Return the (X, Y) coordinate for the center point of the cell that contains the specified text.  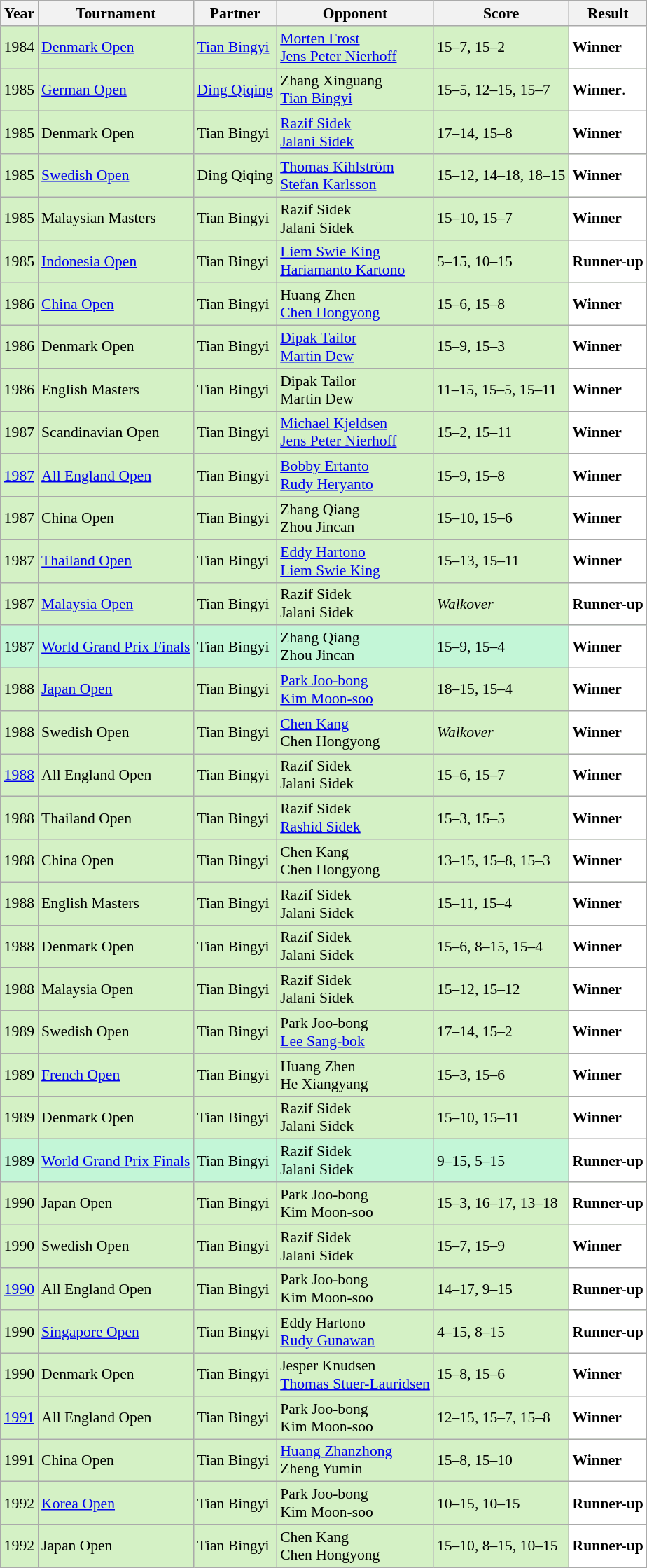
15–8, 15–10 (501, 1460)
10–15, 10–15 (501, 1504)
Michael Kjeldsen Jens Peter Nierhoff (355, 433)
Huang Zhen Chen Hongyong (355, 304)
15–10, 8–15, 10–15 (501, 1546)
Bobby Ertanto Rudy Heryanto (355, 475)
15–9, 15–8 (501, 475)
15–10, 15–11 (501, 1118)
15–9, 15–3 (501, 348)
15–7, 15–9 (501, 1246)
Partner (235, 13)
Eddy Hartono Rudy Gunawan (355, 1333)
Eddy Hartono Liem Swie King (355, 561)
4–15, 8–15 (501, 1333)
Score (501, 13)
Huang Zhen He Xiangyang (355, 1075)
9–15, 5–15 (501, 1160)
Jesper Knudsen Thomas Stuer-Lauridsen (355, 1375)
Result (608, 13)
15–11, 15–4 (501, 904)
Zhang Xinguang Tian Bingyi (355, 90)
Korea Open (116, 1504)
Park Joo-bong Lee Sang-bok (355, 1033)
Malaysian Masters (116, 219)
15–7, 15–2 (501, 48)
17–14, 15–2 (501, 1033)
Razif Sidek Rashid Sidek (355, 818)
15–10, 15–7 (501, 219)
5–15, 10–15 (501, 261)
Liem Swie King Hariamanto Kartono (355, 261)
13–15, 15–8, 15–3 (501, 860)
15–3, 15–6 (501, 1075)
Morten Frost Jens Peter Nierhoff (355, 48)
Huang Zhanzhong Zheng Yumin (355, 1460)
15–3, 16–17, 13–18 (501, 1204)
15–10, 15–6 (501, 518)
15–6, 15–7 (501, 775)
Singapore Open (116, 1333)
15–13, 15–11 (501, 561)
Year (20, 13)
11–15, 15–5, 15–11 (501, 390)
15–2, 15–11 (501, 433)
14–17, 9–15 (501, 1289)
1984 (20, 48)
15–9, 15–4 (501, 647)
Tournament (116, 13)
German Open (116, 90)
15–5, 12–15, 15–7 (501, 90)
Scandinavian Open (116, 433)
15–8, 15–6 (501, 1375)
Indonesia Open (116, 261)
15–6, 15–8 (501, 304)
15–6, 8–15, 15–4 (501, 946)
15–3, 15–5 (501, 818)
Opponent (355, 13)
18–15, 15–4 (501, 689)
12–15, 15–7, 15–8 (501, 1418)
15–12, 15–12 (501, 989)
Winner. (608, 90)
French Open (116, 1075)
Thomas Kihlström Stefan Karlsson (355, 175)
15–12, 14–18, 18–15 (501, 175)
17–14, 15–8 (501, 133)
